Locate the cell with the specified text and output its [x, y] center coordinate. 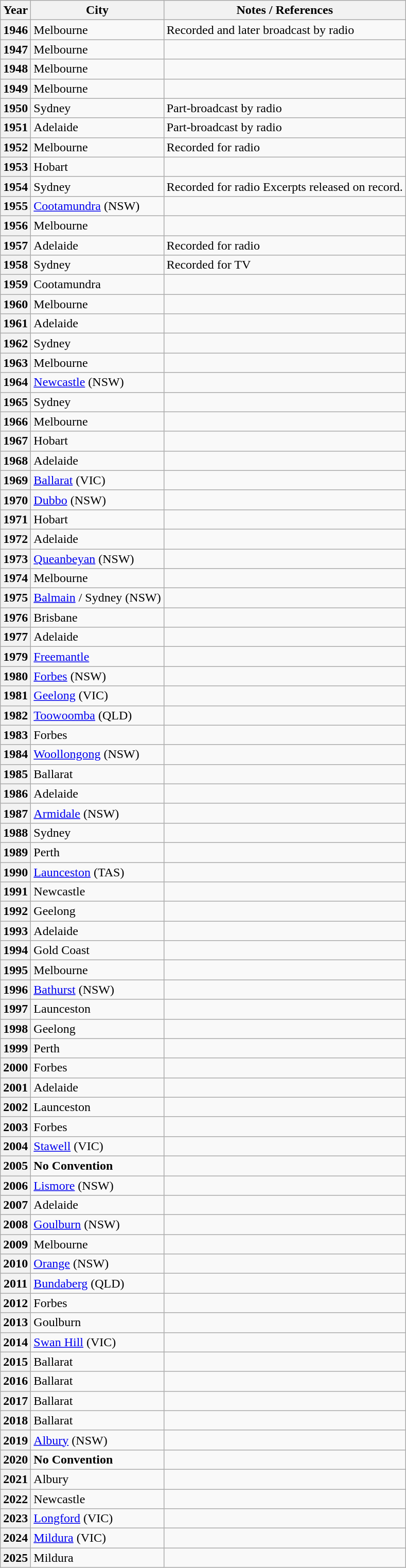
2004 [15, 1146]
1991 [15, 892]
1972 [15, 539]
1980 [15, 676]
Swan Hill (VIC) [97, 1342]
1999 [15, 1048]
Freemantle [97, 657]
Albury (NSW) [97, 1440]
Dubbo (NSW) [97, 500]
1949 [15, 89]
2023 [15, 1519]
1996 [15, 990]
1979 [15, 657]
1994 [15, 950]
1987 [15, 813]
2018 [15, 1420]
Queanbeyan (NSW) [97, 558]
2008 [15, 1225]
2024 [15, 1538]
1986 [15, 794]
1959 [15, 285]
1981 [15, 696]
2009 [15, 1244]
2025 [15, 1558]
2014 [15, 1342]
1963 [15, 363]
Lismore (NSW) [97, 1185]
1992 [15, 911]
1960 [15, 304]
Balmain / Sydney (NSW) [97, 598]
Ballarat (VIC) [97, 480]
2015 [15, 1362]
Bundaberg (QLD) [97, 1283]
Gold Coast [97, 950]
2019 [15, 1440]
Orange (NSW) [97, 1264]
1953 [15, 167]
1961 [15, 324]
Recorded and later broadcast by radio [285, 30]
1984 [15, 754]
1977 [15, 637]
1988 [15, 833]
Goulburn [97, 1323]
1965 [15, 402]
1958 [15, 265]
1971 [15, 519]
1997 [15, 1009]
1967 [15, 441]
Toowoomba (QLD) [97, 715]
1976 [15, 618]
2005 [15, 1166]
1973 [15, 558]
1951 [15, 128]
2012 [15, 1303]
Armidale (NSW) [97, 813]
2020 [15, 1459]
Bathurst (NSW) [97, 990]
Brisbane [97, 618]
2016 [15, 1381]
Albury [97, 1479]
2021 [15, 1479]
1998 [15, 1029]
2006 [15, 1185]
1956 [15, 225]
Recorded for TV [285, 265]
Stawell (VIC) [97, 1146]
Goulburn (NSW) [97, 1225]
1964 [15, 382]
1993 [15, 931]
2000 [15, 1068]
Notes / References [285, 10]
Cootamundra [97, 285]
Mildura (VIC) [97, 1538]
1969 [15, 480]
2017 [15, 1401]
2002 [15, 1107]
Newcastle (NSW) [97, 382]
1990 [15, 872]
1982 [15, 715]
1948 [15, 69]
2011 [15, 1283]
2013 [15, 1323]
Year [15, 10]
Woollongong (NSW) [97, 754]
1974 [15, 578]
Longford (VIC) [97, 1519]
City [97, 10]
1968 [15, 461]
1970 [15, 500]
1975 [15, 598]
1952 [15, 147]
1995 [15, 970]
2010 [15, 1264]
1947 [15, 49]
1966 [15, 421]
1989 [15, 852]
1955 [15, 206]
1954 [15, 186]
1950 [15, 108]
2003 [15, 1126]
Launceston (TAS) [97, 872]
1983 [15, 735]
1985 [15, 774]
Geelong (VIC) [97, 696]
Forbes (NSW) [97, 676]
Cootamundra (NSW) [97, 206]
2007 [15, 1205]
Mildura [97, 1558]
1962 [15, 343]
2001 [15, 1087]
1946 [15, 30]
1957 [15, 245]
2022 [15, 1499]
Recorded for radio Excerpts released on record. [285, 186]
